For the text-containing cell, return its midpoint in [x, y] coordinate format. 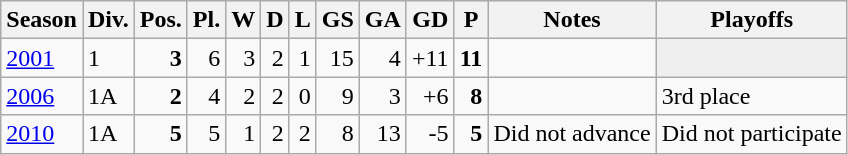
+6 [430, 96]
Notes [572, 20]
GS [338, 20]
Did not advance [572, 134]
13 [382, 134]
3rd place [752, 96]
2010 [42, 134]
GD [430, 20]
15 [338, 58]
W [244, 20]
0 [302, 96]
2001 [42, 58]
9 [338, 96]
Div. [108, 20]
11 [471, 58]
Pl. [206, 20]
Season [42, 20]
+11 [430, 58]
Pos. [160, 20]
D [275, 20]
-5 [430, 134]
Playoffs [752, 20]
2006 [42, 96]
6 [206, 58]
L [302, 20]
P [471, 20]
Did not participate [752, 134]
GA [382, 20]
